Find where the given text appears and provide that cell's center as (X, Y) coordinate. 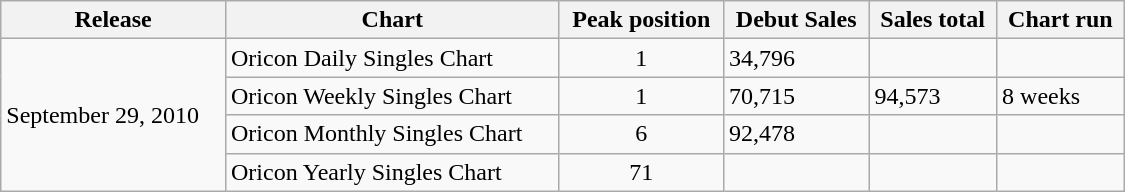
September 29, 2010 (114, 115)
Release (114, 20)
Oricon Yearly Singles Chart (392, 172)
6 (641, 134)
94,573 (933, 96)
Sales total (933, 20)
92,478 (796, 134)
Oricon Daily Singles Chart (392, 58)
Debut Sales (796, 20)
34,796 (796, 58)
Peak position (641, 20)
Oricon Monthly Singles Chart (392, 134)
71 (641, 172)
Chart (392, 20)
Oricon Weekly Singles Chart (392, 96)
Chart run (1061, 20)
8 weeks (1061, 96)
70,715 (796, 96)
